For the text-containing cell, return its midpoint in [X, Y] coordinate format. 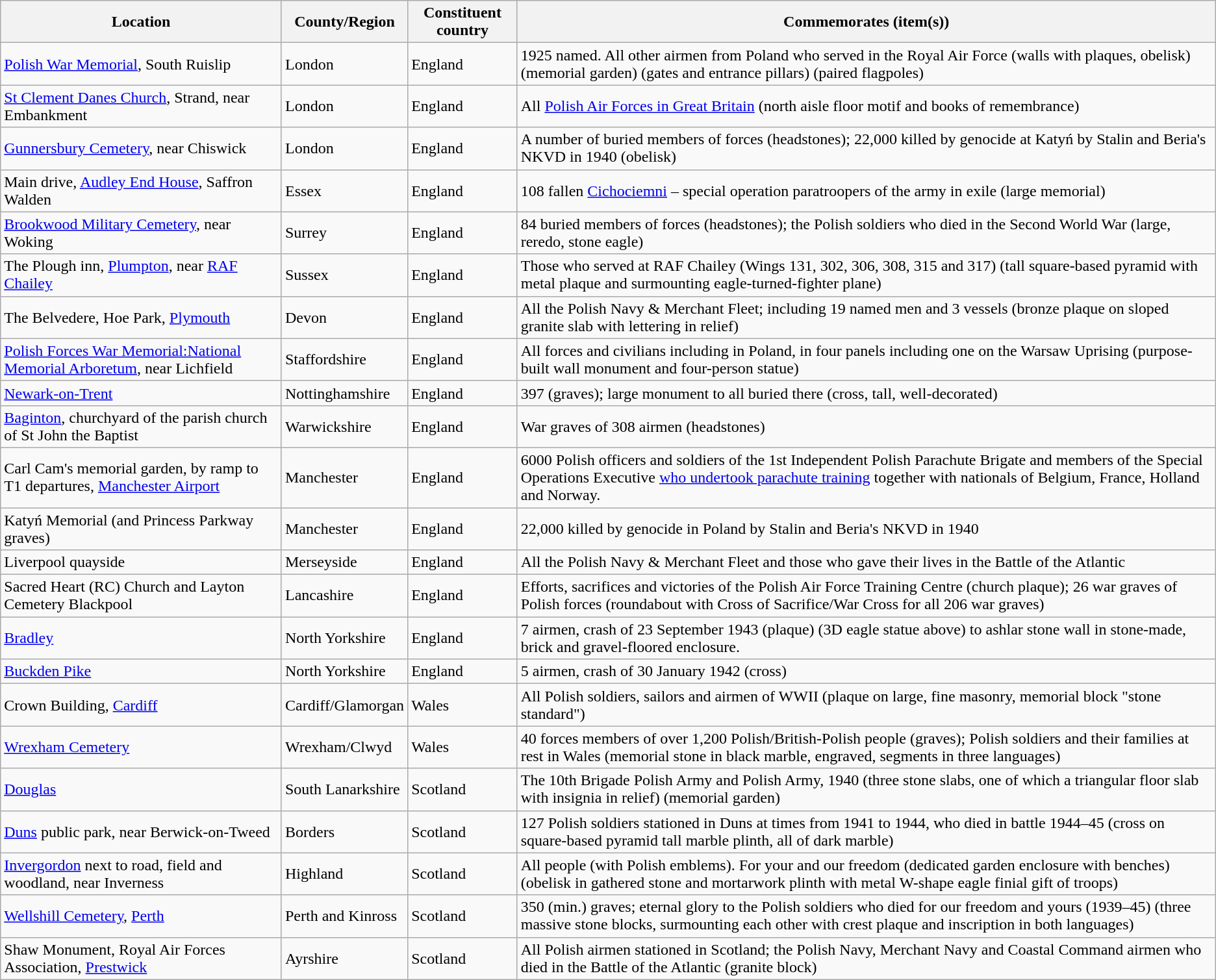
Main drive, Audley End House, Saffron Walden [142, 191]
Sussex [344, 275]
A number of buried members of forces (headstones); 22,000 killed by genocide at Katyń by Stalin and Beria's NKVD in 1940 (obelisk) [867, 148]
South Lanarkshire [344, 790]
War graves of 308 airmen (headstones) [867, 426]
All the Polish Navy & Merchant Fleet; including 19 named men and 3 vessels (bronze plaque on sloped granite slab with lettering in relief) [867, 317]
Katyń Memorial (and Princess Parkway graves) [142, 529]
Buckden Pike [142, 672]
The Belvedere, Hoe Park, Plymouth [142, 317]
Shaw Monument, Royal Air Forces Association, Prestwick [142, 959]
Gunnersbury Cemetery, near Chiswick [142, 148]
Wrexham Cemetery [142, 747]
Sacred Heart (RC) Church and Layton Cemetery Blackpool [142, 596]
Invergordon next to road, field and woodland, near Inverness [142, 874]
Location [142, 22]
All Polish soldiers, sailors and airmen of WWII (plaque on large, fine masonry, memorial block "stone standard") [867, 705]
397 (graves); large monument to all buried there (cross, tall, well-decorated) [867, 393]
Brookwood Military Cemetery, near Woking [142, 232]
Constituent country [462, 22]
All Polish Air Forces in Great Britain (north aisle floor motif and books of remembrance) [867, 107]
Baginton, churchyard of the parish church of St John the Baptist [142, 426]
Bradley [142, 638]
Carl Cam's memorial garden, by ramp to T1 departures, Manchester Airport [142, 477]
County/Region [344, 22]
Ayrshire [344, 959]
Wellshill Cemetery, Perth [142, 916]
Perth and Kinross [344, 916]
Douglas [142, 790]
Polish War Memorial, South Ruislip [142, 64]
22,000 killed by genocide in Poland by Stalin and Beria's NKVD in 1940 [867, 529]
Staffordshire [344, 360]
Borders [344, 831]
Warwickshire [344, 426]
7 airmen, crash of 23 September 1943 (plaque) (3D eagle statue above) to ashlar stone wall in stone-made, brick and gravel-floored enclosure. [867, 638]
Commemorates (item(s)) [867, 22]
Liverpool quayside [142, 562]
Crown Building, Cardiff [142, 705]
Newark-on-Trent [142, 393]
Merseyside [344, 562]
Polish Forces War Memorial:National Memorial Arboretum, near Lichfield [142, 360]
All the Polish Navy & Merchant Fleet and those who gave their lives in the Battle of the Atlantic [867, 562]
Highland [344, 874]
Duns public park, near Berwick-on-Tweed [142, 831]
The Plough inn, Plumpton, near RAF Chailey [142, 275]
Lancashire [344, 596]
Surrey [344, 232]
5 airmen, crash of 30 January 1942 (cross) [867, 672]
Nottinghamshire [344, 393]
St Clement Danes Church, Strand, near Embankment [142, 107]
Essex [344, 191]
Cardiff/Glamorgan [344, 705]
84 buried members of forces (headstones); the Polish soldiers who died in the Second World War (large, reredo, stone eagle) [867, 232]
108 fallen Cichociemni – special operation paratroopers of the army in exile (large memorial) [867, 191]
Devon [344, 317]
Wrexham/Clwyd [344, 747]
